Pinpoint the cell where the given text exists, returning its [X, Y] midpoint coordinate. 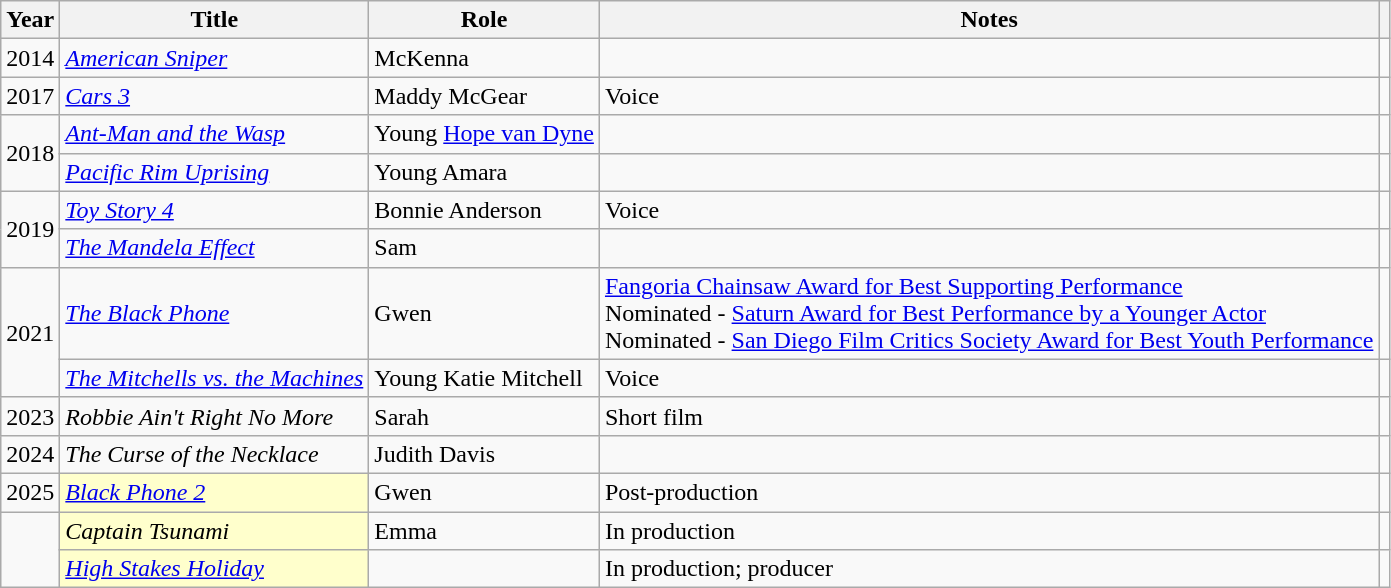
Young Katie Mitchell [484, 378]
Title [214, 20]
2024 [30, 454]
In production [988, 531]
2019 [30, 229]
Sarah [484, 416]
Young Amara [484, 172]
McKenna [484, 58]
High Stakes Holiday [214, 569]
Cars 3 [214, 96]
Maddy McGear [484, 96]
The Mitchells vs. the Machines [214, 378]
Emma [484, 531]
2018 [30, 153]
American Sniper [214, 58]
Young Hope van Dyne [484, 134]
2023 [30, 416]
Ant-Man and the Wasp [214, 134]
The Curse of the Necklace [214, 454]
Captain Tsunami [214, 531]
2021 [30, 332]
The Mandela Effect [214, 248]
Toy Story 4 [214, 210]
Robbie Ain't Right No More [214, 416]
2014 [30, 58]
Sam [484, 248]
Bonnie Anderson [484, 210]
Notes [988, 20]
Short film [988, 416]
Role [484, 20]
Black Phone 2 [214, 492]
Year [30, 20]
2025 [30, 492]
2017 [30, 96]
The Black Phone [214, 313]
Post-production [988, 492]
Judith Davis [484, 454]
Pacific Rim Uprising [214, 172]
In production; producer [988, 569]
